Return the [x, y] coordinate for the center point of the cell that contains the specified text.  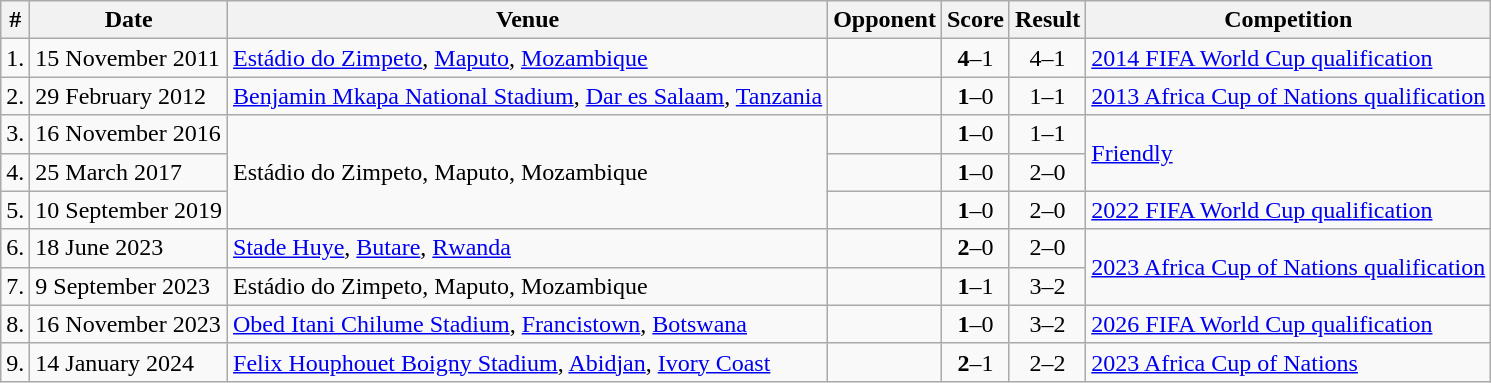
2022 FIFA World Cup qualification [1288, 210]
Stade Huye, Butare, Rwanda [528, 248]
14 January 2024 [129, 362]
9 September 2023 [129, 286]
1. [16, 58]
Obed Itani Chilume Stadium, Francistown, Botswana [528, 324]
18 June 2023 [129, 248]
Venue [528, 20]
16 November 2016 [129, 134]
2023 Africa Cup of Nations qualification [1288, 267]
25 March 2017 [129, 172]
Opponent [885, 20]
2023 Africa Cup of Nations [1288, 362]
Date [129, 20]
Benjamin Mkapa National Stadium, Dar es Salaam, Tanzania [528, 96]
15 November 2011 [129, 58]
9. [16, 362]
2026 FIFA World Cup qualification [1288, 324]
7. [16, 286]
Competition [1288, 20]
10 September 2019 [129, 210]
Felix Houphouet Boigny Stadium, Abidjan, Ivory Coast [528, 362]
Result [1047, 20]
2014 FIFA World Cup qualification [1288, 58]
2–1 [975, 362]
Friendly [1288, 153]
3. [16, 134]
# [16, 20]
2–2 [1047, 362]
6. [16, 248]
2. [16, 96]
Score [975, 20]
5. [16, 210]
2013 Africa Cup of Nations qualification [1288, 96]
16 November 2023 [129, 324]
8. [16, 324]
29 February 2012 [129, 96]
4. [16, 172]
